Identify which cell holds the provided text, then report its (x, y) central coordinate. 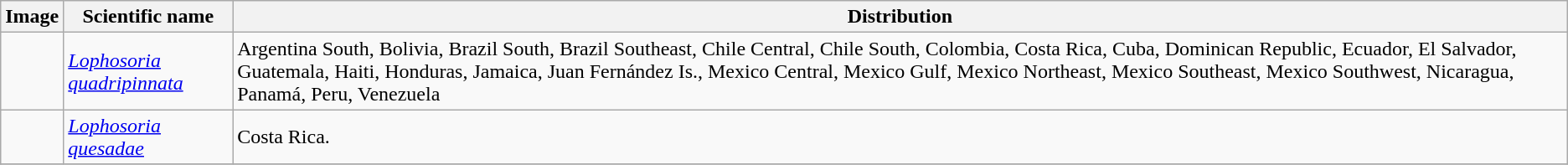
Costa Rica. (900, 137)
Scientific name (148, 17)
Distribution (900, 17)
Lophosoria quadripinnata (148, 71)
Lophosoria quesadae (148, 137)
Image (32, 17)
